Find where the given text appears and provide that cell's center as [X, Y] coordinate. 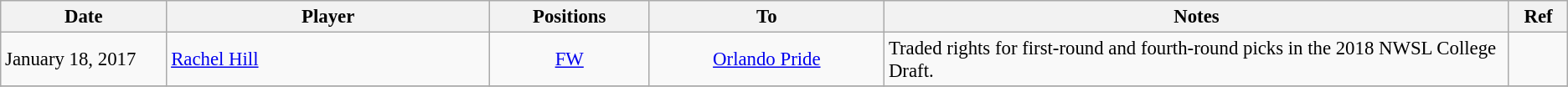
Orlando Pride [767, 60]
To [767, 17]
Ref [1538, 17]
Traded rights for first-round and fourth-round picks in the 2018 NWSL College Draft. [1197, 60]
FW [570, 60]
Date [84, 17]
January 18, 2017 [84, 60]
Positions [570, 17]
Rachel Hill [328, 60]
Player [328, 17]
Notes [1197, 17]
